For the text-containing cell, return its midpoint in (X, Y) coordinate format. 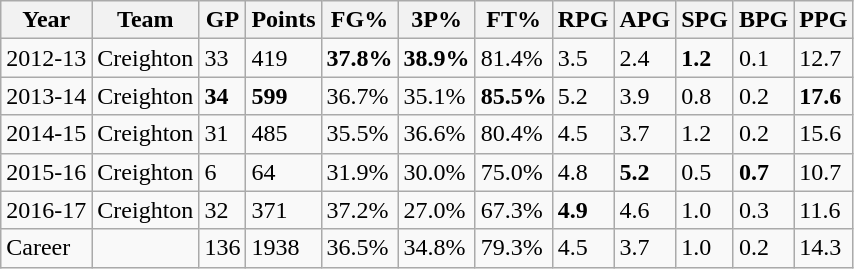
GP (222, 20)
4.6 (645, 210)
599 (284, 96)
2013-14 (46, 96)
FG% (360, 20)
36.6% (436, 134)
Points (284, 20)
371 (284, 210)
64 (284, 172)
79.3% (514, 248)
38.9% (436, 58)
485 (284, 134)
FT% (514, 20)
0.5 (705, 172)
67.3% (514, 210)
37.2% (360, 210)
2014-15 (46, 134)
136 (222, 248)
419 (284, 58)
17.6 (824, 96)
0.3 (763, 210)
BPG (763, 20)
36.7% (360, 96)
75.0% (514, 172)
Career (46, 248)
Team (146, 20)
3.5 (583, 58)
85.5% (514, 96)
RPG (583, 20)
0.8 (705, 96)
2.4 (645, 58)
37.8% (360, 58)
34.8% (436, 248)
0.1 (763, 58)
80.4% (514, 134)
10.7 (824, 172)
PPG (824, 20)
34 (222, 96)
31.9% (360, 172)
2015-16 (46, 172)
0.7 (763, 172)
33 (222, 58)
31 (222, 134)
12.7 (824, 58)
6 (222, 172)
4.8 (583, 172)
15.6 (824, 134)
30.0% (436, 172)
Year (46, 20)
1938 (284, 248)
3.9 (645, 96)
4.9 (583, 210)
2012-13 (46, 58)
SPG (705, 20)
11.6 (824, 210)
35.1% (436, 96)
32 (222, 210)
3P% (436, 20)
APG (645, 20)
81.4% (514, 58)
2016-17 (46, 210)
35.5% (360, 134)
36.5% (360, 248)
27.0% (436, 210)
14.3 (824, 248)
